Locate the cell with the specified text and output its (X, Y) center coordinate. 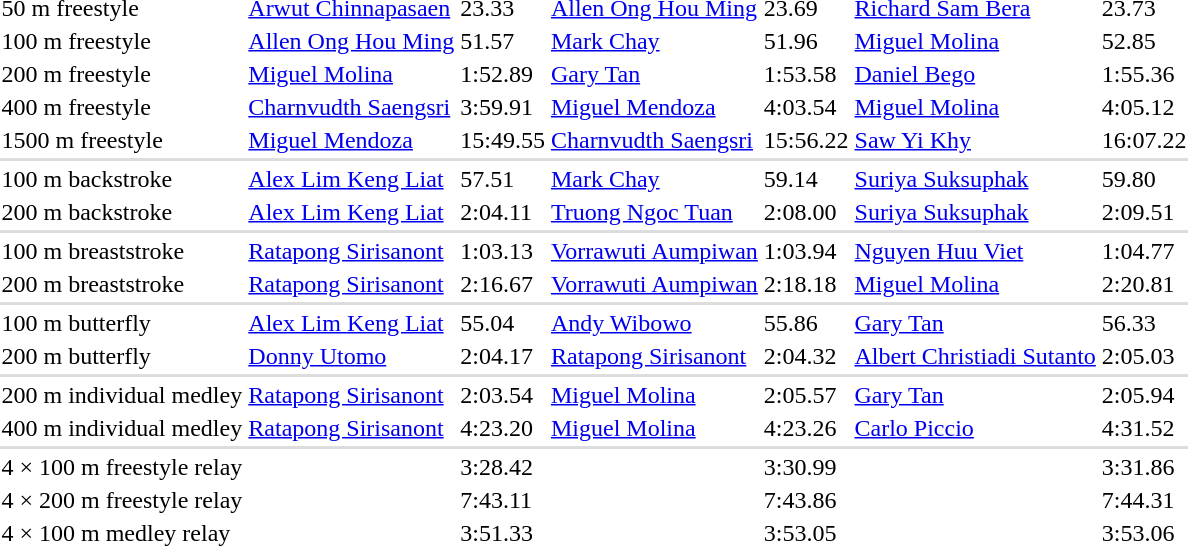
2:04.11 (503, 212)
2:16.67 (503, 284)
2:04.32 (806, 356)
55.86 (806, 323)
200 m freestyle (122, 74)
59.14 (806, 179)
4:23.20 (503, 428)
400 m freestyle (122, 107)
200 m butterfly (122, 356)
2:05.57 (806, 395)
52.85 (1144, 41)
3:30.99 (806, 467)
200 m individual medley (122, 395)
Allen Ong Hou Ming (352, 41)
100 m backstroke (122, 179)
51.96 (806, 41)
57.51 (503, 179)
3:31.86 (1144, 467)
Albert Christiadi Sutanto (975, 356)
2:08.00 (806, 212)
1500 m freestyle (122, 140)
15:49.55 (503, 140)
1:55.36 (1144, 74)
1:53.58 (806, 74)
7:44.31 (1144, 500)
4:23.26 (806, 428)
2:20.81 (1144, 284)
2:05.94 (1144, 395)
2:09.51 (1144, 212)
2:03.54 (503, 395)
7:43.86 (806, 500)
1:03.94 (806, 251)
1:04.77 (1144, 251)
55.04 (503, 323)
2:04.17 (503, 356)
Daniel Bego (975, 74)
59.80 (1144, 179)
7:43.11 (503, 500)
3:28.42 (503, 467)
2:05.03 (1144, 356)
200 m breaststroke (122, 284)
100 m freestyle (122, 41)
16:07.22 (1144, 140)
1:52.89 (503, 74)
Truong Ngoc Tuan (654, 212)
1:03.13 (503, 251)
4 × 100 m freestyle relay (122, 467)
51.57 (503, 41)
Saw Yi Khy (975, 140)
4:03.54 (806, 107)
4 × 200 m freestyle relay (122, 500)
Donny Utomo (352, 356)
4:05.12 (1144, 107)
100 m butterfly (122, 323)
Nguyen Huu Viet (975, 251)
Carlo Piccio (975, 428)
3:59.91 (503, 107)
200 m backstroke (122, 212)
2:18.18 (806, 284)
400 m individual medley (122, 428)
100 m breaststroke (122, 251)
4:31.52 (1144, 428)
56.33 (1144, 323)
15:56.22 (806, 140)
Andy Wibowo (654, 323)
